Scan for the cell matching the given text and deliver its (X, Y) coordinate at center. 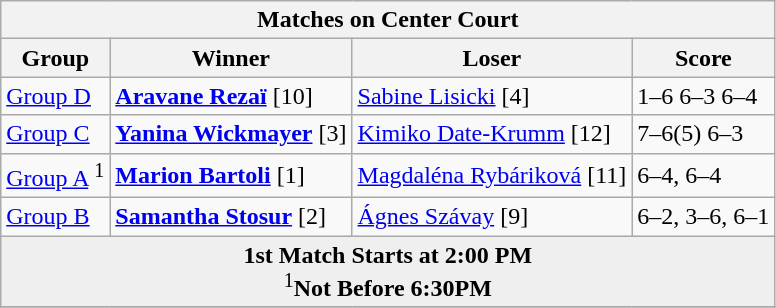
Loser (492, 58)
Ágnes Szávay [9] (492, 217)
Winner (231, 58)
Sabine Lisicki [4] (492, 96)
Group C (56, 134)
Kimiko Date-Krumm [12] (492, 134)
Samantha Stosur [2] (231, 217)
Magdaléna Rybáriková [11] (492, 176)
Aravane Rezaï [10] (231, 96)
1–6 6–3 6–4 (704, 96)
6–4, 6–4 (704, 176)
Group (56, 58)
Group D (56, 96)
Group A 1 (56, 176)
Matches on Center Court (388, 20)
6–2, 3–6, 6–1 (704, 217)
Group B (56, 217)
Yanina Wickmayer [3] (231, 134)
Score (704, 58)
7–6(5) 6–3 (704, 134)
1st Match Starts at 2:00 PM 1Not Before 6:30PM (388, 272)
Marion Bartoli [1] (231, 176)
